Pinpoint the cell where the given text exists, returning its [x, y] midpoint coordinate. 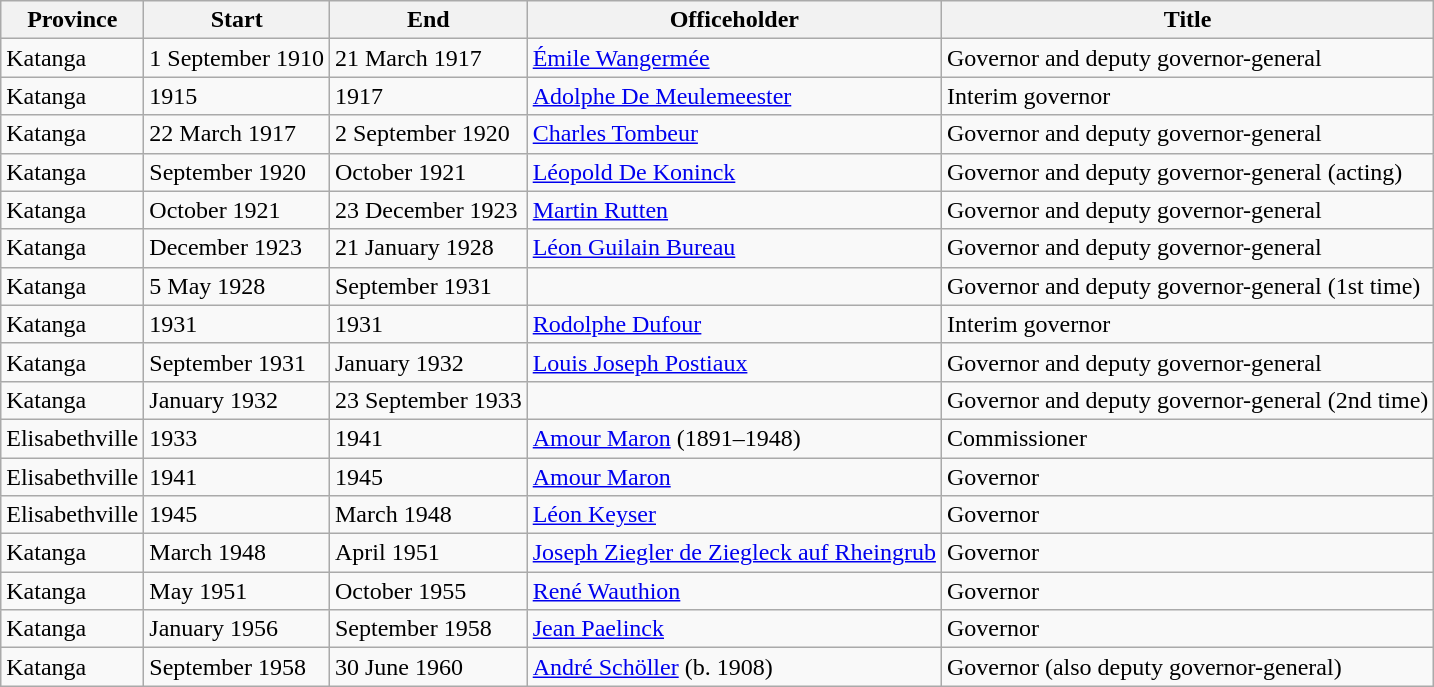
Governor and deputy governor-general (acting) [1187, 172]
André Schöller (b. 1908) [734, 667]
Amour Maron (1891–1948) [734, 438]
September 1920 [237, 172]
Léopold De Koninck [734, 172]
Governor and deputy governor-general (1st time) [1187, 286]
Joseph Ziegler de Ziegleck auf Rheingrub [734, 553]
Jean Paelinck [734, 629]
Commissioner [1187, 438]
Charles Tombeur [734, 134]
Title [1187, 20]
Governor (also deputy governor-general) [1187, 667]
Governor and deputy governor-general (2nd time) [1187, 400]
January 1956 [237, 629]
1 September 1910 [237, 58]
23 September 1933 [428, 400]
2 September 1920 [428, 134]
22 March 1917 [237, 134]
Province [72, 20]
April 1951 [428, 553]
Rodolphe Dufour [734, 324]
21 January 1928 [428, 248]
21 March 1917 [428, 58]
Amour Maron [734, 477]
October 1955 [428, 591]
Officeholder [734, 20]
Start [237, 20]
May 1951 [237, 591]
Léon Guilain Bureau [734, 248]
1915 [237, 96]
End [428, 20]
Louis Joseph Postiaux [734, 362]
December 1923 [237, 248]
5 May 1928 [237, 286]
Émile Wangermée [734, 58]
23 December 1923 [428, 210]
30 June 1960 [428, 667]
Adolphe De Meulemeester [734, 96]
1933 [237, 438]
Léon Keyser [734, 515]
1917 [428, 96]
René Wauthion [734, 591]
Martin Rutten [734, 210]
